From the cell containing the given text, extract its center point as (X, Y) coordinate. 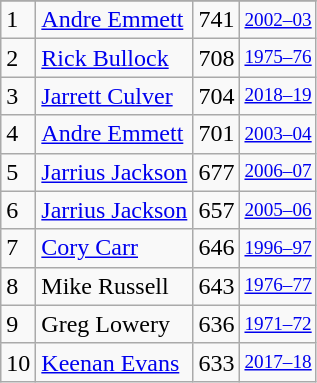
Cory Carr (114, 248)
1996–97 (278, 248)
Jarrett Culver (114, 96)
9 (18, 324)
701 (216, 134)
Rick Bullock (114, 58)
636 (216, 324)
5 (18, 172)
Mike Russell (114, 286)
657 (216, 210)
677 (216, 172)
3 (18, 96)
1 (18, 20)
2006–07 (278, 172)
1975–76 (278, 58)
2005–06 (278, 210)
2018–19 (278, 96)
Keenan Evans (114, 362)
2 (18, 58)
633 (216, 362)
2002–03 (278, 20)
646 (216, 248)
643 (216, 286)
741 (216, 20)
6 (18, 210)
2003–04 (278, 134)
10 (18, 362)
1971–72 (278, 324)
704 (216, 96)
Greg Lowery (114, 324)
4 (18, 134)
7 (18, 248)
1976–77 (278, 286)
2017–18 (278, 362)
708 (216, 58)
8 (18, 286)
